Locate the cell with the specified text and output its [X, Y] center coordinate. 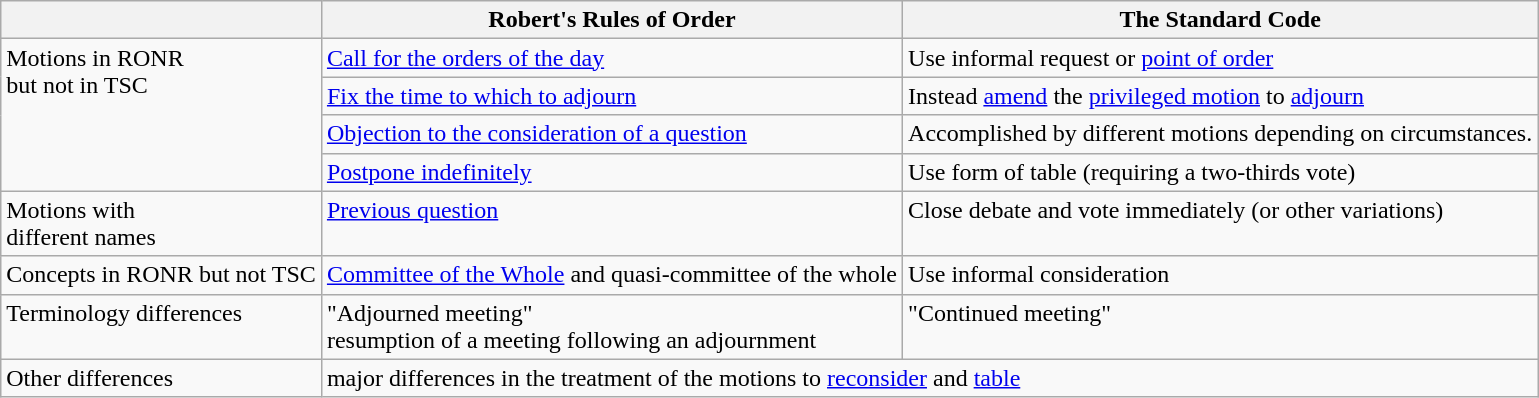
Objection to the consideration of a question [612, 134]
Call for the orders of the day [612, 58]
Previous question [612, 224]
Terminology differences [162, 326]
Robert's Rules of Order [612, 20]
Fix the time to which to adjourn [612, 96]
Instead amend the privileged motion to adjourn [1220, 96]
Committee of the Whole and quasi-committee of the whole [612, 275]
Concepts in RONR but not TSC [162, 275]
Other differences [162, 378]
Use form of table (requiring a two-thirds vote) [1220, 172]
Accomplished by different motions depending on circumstances. [1220, 134]
Motions withdifferent names [162, 224]
"Continued meeting" [1220, 326]
Use informal request or point of order [1220, 58]
The Standard Code [1220, 20]
Close debate and vote immediately (or other variations) [1220, 224]
major differences in the treatment of the motions to reconsider and table [929, 378]
"Adjourned meeting"resumption of a meeting following an adjournment [612, 326]
Motions in RONRbut not in TSC [162, 115]
Use informal consideration [1220, 275]
Postpone indefinitely [612, 172]
